Extract the [X, Y] coordinate from the center of the cell holding the provided text.  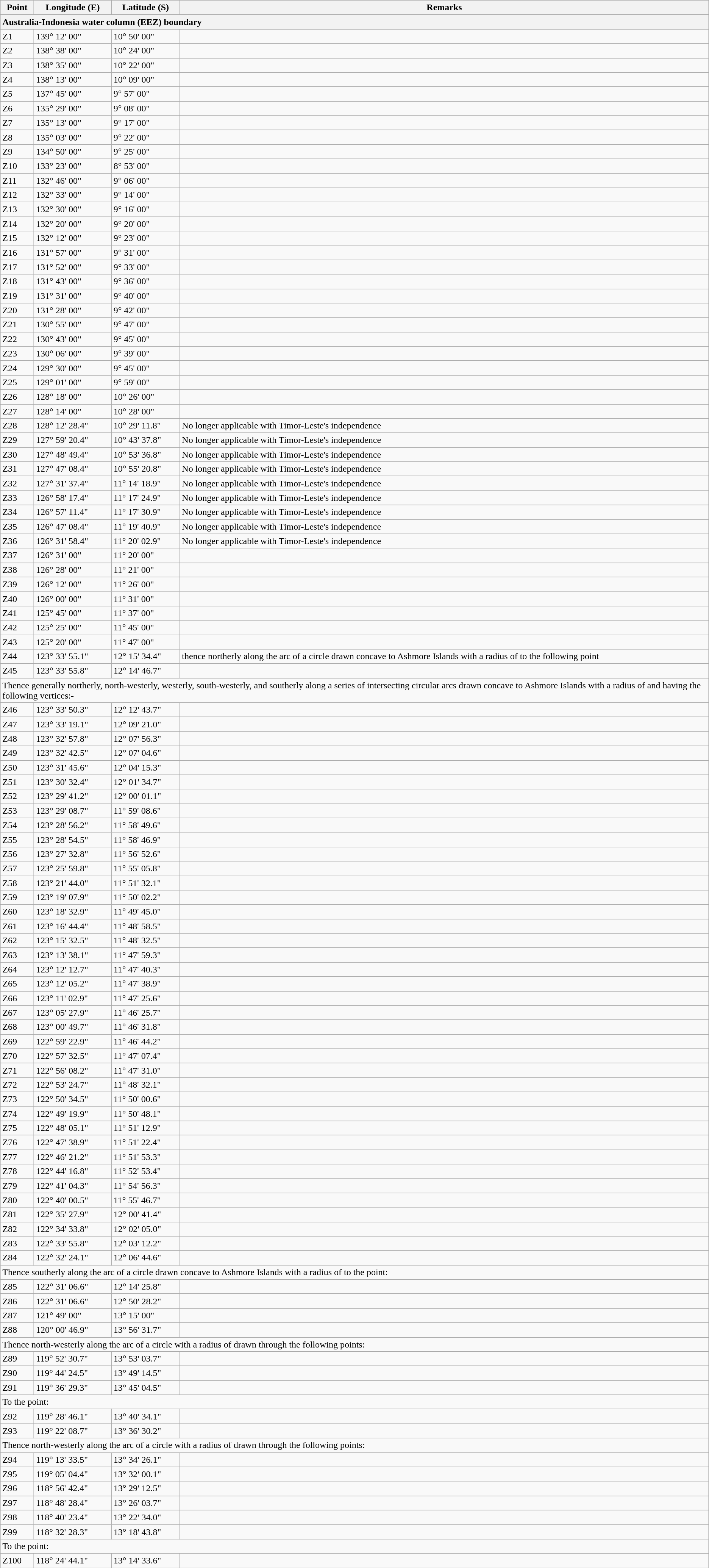
9° 20' 00" [145, 224]
119° 44' 24.5" [73, 1373]
13° 22' 34.0" [145, 1517]
11° 58' 49.6" [145, 825]
122° 53' 24.7" [73, 1085]
123° 12' 05.2" [73, 984]
123° 11' 02.9" [73, 998]
Z79 [17, 1186]
Z36 [17, 541]
9° 31' 00" [145, 253]
Z58 [17, 883]
125° 45' 00" [73, 613]
127° 48' 49.4" [73, 455]
123° 29' 41.2" [73, 796]
9° 47' 00" [145, 325]
Z33 [17, 498]
131° 57' 00" [73, 253]
Z97 [17, 1503]
11° 51' 12.9" [145, 1128]
Z57 [17, 868]
138° 38' 00" [73, 51]
Z62 [17, 941]
126° 31' 00" [73, 555]
9° 39' 00" [145, 353]
11° 47' 31.0" [145, 1070]
123° 33' 19.1" [73, 724]
126° 28' 00" [73, 570]
10° 24' 00" [145, 51]
139° 12' 00" [73, 36]
Z99 [17, 1532]
Z47 [17, 724]
11° 48' 32.1" [145, 1085]
123° 16' 44.4" [73, 926]
Z52 [17, 796]
Z10 [17, 166]
119° 22' 08.7" [73, 1431]
11° 48' 32.5" [145, 941]
126° 58' 17.4" [73, 498]
135° 29' 00" [73, 108]
Z1 [17, 36]
10° 09' 00" [145, 80]
118° 32' 28.3" [73, 1532]
121° 49' 00" [73, 1315]
Z27 [17, 411]
11° 48' 58.5" [145, 926]
132° 33' 00" [73, 195]
Z2 [17, 51]
11° 17' 30.9" [145, 512]
9° 33' 00" [145, 267]
13° 49' 14.5" [145, 1373]
13° 40' 34.1" [145, 1416]
Thence southerly along the arc of a circle drawn concave to Ashmore Islands with a radius of to the point: [354, 1272]
132° 20' 00" [73, 224]
Z89 [17, 1359]
12° 14' 25.8" [145, 1287]
9° 17' 00" [145, 123]
Z100 [17, 1560]
10° 50' 00" [145, 36]
Z65 [17, 984]
13° 26' 03.7" [145, 1503]
Z4 [17, 80]
11° 55' 05.8" [145, 868]
10° 22' 00" [145, 65]
Z40 [17, 599]
Z16 [17, 253]
Z29 [17, 440]
Z43 [17, 642]
Z51 [17, 782]
Z41 [17, 613]
Z61 [17, 926]
11° 46' 31.8" [145, 1027]
118° 40' 23.4" [73, 1517]
11° 56' 52.6" [145, 854]
12° 14' 46.7" [145, 671]
Z53 [17, 811]
Longitude (E) [73, 8]
Z13 [17, 209]
12° 09' 21.0" [145, 724]
Z21 [17, 325]
Z25 [17, 382]
thence northerly along the arc of a circle drawn concave to Ashmore Islands with a radius of to the following point [444, 657]
13° 36' 30.2" [145, 1431]
12° 04' 15.3" [145, 768]
118° 24' 44.1" [73, 1560]
Z26 [17, 397]
9° 25' 00" [145, 152]
123° 15' 32.5" [73, 941]
131° 43' 00" [73, 281]
12° 03' 12.2" [145, 1243]
9° 36' 00" [145, 281]
118° 48' 28.4" [73, 1503]
122° 46' 21.2" [73, 1157]
Z63 [17, 955]
11° 59' 08.6" [145, 811]
135° 03' 00" [73, 137]
Z15 [17, 238]
119° 36' 29.3" [73, 1388]
Z42 [17, 627]
127° 47' 08.4" [73, 469]
122° 48' 05.1" [73, 1128]
11° 46' 25.7" [145, 1013]
13° 29' 12.5" [145, 1488]
Z9 [17, 152]
Z87 [17, 1315]
Z48 [17, 739]
Z64 [17, 969]
123° 25' 59.8" [73, 868]
11° 31' 00" [145, 599]
12° 12' 43.7" [145, 710]
128° 14' 00" [73, 411]
11° 47' 59.3" [145, 955]
126° 00' 00" [73, 599]
119° 05' 04.4" [73, 1474]
Z91 [17, 1388]
Z20 [17, 310]
Z18 [17, 281]
Z6 [17, 108]
11° 58' 46.9" [145, 839]
Remarks [444, 8]
122° 44' 16.8" [73, 1171]
Point [17, 8]
137° 45' 00" [73, 94]
122° 47' 38.9" [73, 1143]
123° 28' 54.5" [73, 839]
131° 28' 00" [73, 310]
126° 12' 00" [73, 584]
135° 13' 00" [73, 123]
9° 14' 00" [145, 195]
Z74 [17, 1113]
11° 47' 40.3" [145, 969]
122° 49' 19.9" [73, 1113]
9° 08' 00" [145, 108]
11° 19' 40.9" [145, 527]
Z67 [17, 1013]
12° 02' 05.0" [145, 1229]
13° 14' 33.6" [145, 1560]
9° 40' 00" [145, 296]
9° 06' 00" [145, 181]
127° 31' 37.4" [73, 483]
Z54 [17, 825]
Z30 [17, 455]
Z31 [17, 469]
Z68 [17, 1027]
13° 15' 00" [145, 1315]
123° 00' 49.7" [73, 1027]
123° 33' 50.3" [73, 710]
10° 53' 36.8" [145, 455]
Z78 [17, 1171]
Z82 [17, 1229]
10° 28' 00" [145, 411]
11° 47' 38.9" [145, 984]
130° 43' 00" [73, 339]
Z72 [17, 1085]
123° 13' 38.1" [73, 955]
11° 51' 22.4" [145, 1143]
123° 21' 44.0" [73, 883]
12° 15' 34.4" [145, 657]
125° 20' 00" [73, 642]
122° 56' 08.2" [73, 1070]
Z28 [17, 426]
9° 22' 00" [145, 137]
Z14 [17, 224]
Z35 [17, 527]
Z90 [17, 1373]
11° 50' 00.6" [145, 1099]
11° 55' 46.7" [145, 1200]
125° 25' 00" [73, 627]
122° 35' 27.9" [73, 1215]
131° 52' 00" [73, 267]
138° 13' 00" [73, 80]
123° 28' 56.2" [73, 825]
Z19 [17, 296]
134° 50' 00" [73, 152]
132° 46' 00" [73, 181]
123° 05' 27.9" [73, 1013]
9° 23' 00" [145, 238]
Latitude (S) [145, 8]
11° 45' 00" [145, 627]
11° 37' 00" [145, 613]
Australia-Indonesia water column (EEZ) boundary [354, 22]
Z60 [17, 912]
11° 20' 00" [145, 555]
123° 27' 32.8" [73, 854]
11° 51' 32.1" [145, 883]
123° 12' 12.7" [73, 969]
12° 50' 28.2" [145, 1301]
Z95 [17, 1474]
Z59 [17, 897]
128° 12' 28.4" [73, 426]
138° 35' 00" [73, 65]
11° 21' 00" [145, 570]
11° 47' 07.4" [145, 1056]
Z49 [17, 753]
11° 54' 56.3" [145, 1186]
Z24 [17, 368]
Z69 [17, 1041]
Z3 [17, 65]
Z12 [17, 195]
9° 42' 00" [145, 310]
11° 49' 45.0" [145, 912]
Z46 [17, 710]
122° 34' 33.8" [73, 1229]
Z50 [17, 768]
Z37 [17, 555]
130° 55' 00" [73, 325]
9° 16' 00" [145, 209]
12° 01' 34.7" [145, 782]
119° 52' 30.7" [73, 1359]
Z56 [17, 854]
Z86 [17, 1301]
Z71 [17, 1070]
13° 45' 04.5" [145, 1388]
Z45 [17, 671]
132° 30' 00" [73, 209]
127° 59' 20.4" [73, 440]
Z73 [17, 1099]
123° 29' 08.7" [73, 811]
9° 59' 00" [145, 382]
Z98 [17, 1517]
123° 19' 07.9" [73, 897]
122° 50' 34.5" [73, 1099]
131° 31' 00" [73, 296]
13° 34' 26.1" [145, 1460]
122° 32' 24.1" [73, 1258]
12° 00' 41.4" [145, 1215]
130° 06' 00" [73, 353]
Z32 [17, 483]
122° 41' 04.3" [73, 1186]
129° 30' 00" [73, 368]
133° 23' 00" [73, 166]
123° 31' 45.6" [73, 768]
123° 18' 32.9" [73, 912]
10° 43' 37.8" [145, 440]
Z7 [17, 123]
123° 33' 55.1" [73, 657]
126° 57' 11.4" [73, 512]
123° 33' 55.8" [73, 671]
126° 31' 58.4" [73, 541]
Z17 [17, 267]
8° 53' 00" [145, 166]
122° 57' 32.5" [73, 1056]
Z8 [17, 137]
11° 51' 53.3" [145, 1157]
Z55 [17, 839]
11° 17' 24.9" [145, 498]
13° 32' 00.1" [145, 1474]
11° 50' 02.2" [145, 897]
12° 06' 44.6" [145, 1258]
Z80 [17, 1200]
12° 07' 56.3" [145, 739]
Z96 [17, 1488]
Z88 [17, 1330]
11° 46' 44.2" [145, 1041]
Z83 [17, 1243]
12° 00' 01.1" [145, 796]
13° 53' 03.7" [145, 1359]
Z38 [17, 570]
Z66 [17, 998]
Z39 [17, 584]
Z5 [17, 94]
119° 13' 33.5" [73, 1460]
122° 33' 55.8" [73, 1243]
11° 26' 00" [145, 584]
10° 26' 00" [145, 397]
Z84 [17, 1258]
10° 29' 11.8" [145, 426]
128° 18' 00" [73, 397]
129° 01' 00" [73, 382]
11° 20' 02.9" [145, 541]
13° 18' 43.8" [145, 1532]
123° 32' 42.5" [73, 753]
120° 00' 46.9" [73, 1330]
122° 59' 22.9" [73, 1041]
Z75 [17, 1128]
11° 47' 00" [145, 642]
Z93 [17, 1431]
126° 47' 08.4" [73, 527]
10° 55' 20.8" [145, 469]
Z85 [17, 1287]
Z81 [17, 1215]
11° 50' 48.1" [145, 1113]
Z70 [17, 1056]
Z22 [17, 339]
Z76 [17, 1143]
Z23 [17, 353]
122° 40' 00.5" [73, 1200]
9° 57' 00" [145, 94]
Z44 [17, 657]
132° 12' 00" [73, 238]
12° 07' 04.6" [145, 753]
11° 47' 25.6" [145, 998]
Z34 [17, 512]
11° 52' 53.4" [145, 1171]
123° 30' 32.4" [73, 782]
Z11 [17, 181]
119° 28' 46.1" [73, 1416]
13° 56' 31.7" [145, 1330]
118° 56' 42.4" [73, 1488]
Z92 [17, 1416]
Z94 [17, 1460]
11° 14' 18.9" [145, 483]
123° 32' 57.8" [73, 739]
Z77 [17, 1157]
